Determine the (X, Y) coordinate at the center of the cell enclosing the given text.  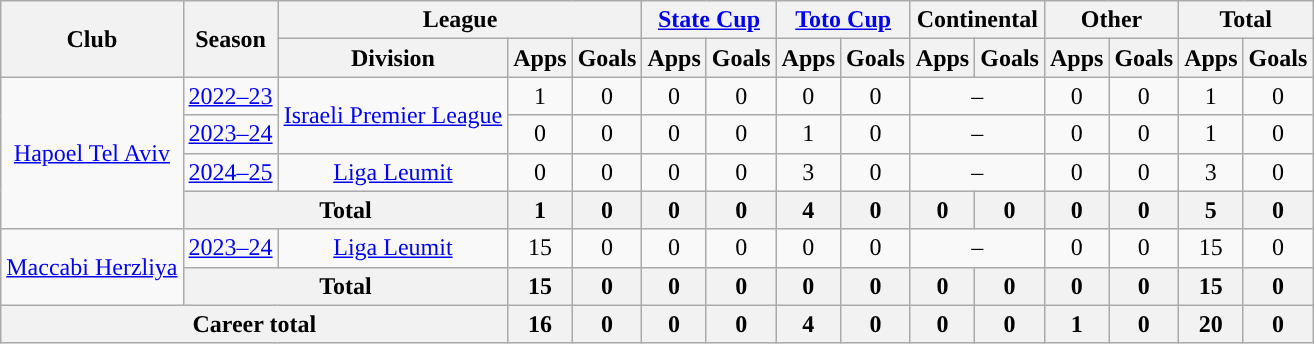
Toto Cup (843, 20)
Other (1111, 20)
Career total (254, 324)
2022–23 (230, 96)
2024–25 (230, 172)
Division (393, 58)
Israeli Premier League (393, 115)
Season (230, 39)
Hapoel Tel Aviv (92, 153)
Maccabi Herzliya (92, 267)
Club (92, 39)
League (460, 20)
20 (1211, 324)
16 (540, 324)
Continental (977, 20)
State Cup (709, 20)
5 (1211, 210)
